Identify which cell holds the provided text, then report its (x, y) central coordinate. 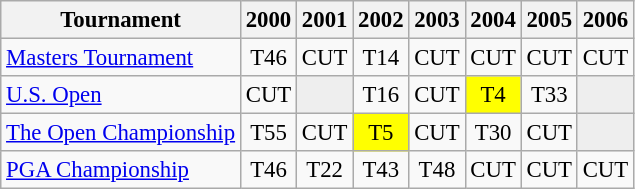
2005 (549, 20)
2000 (268, 20)
T55 (268, 133)
T5 (381, 133)
T33 (549, 95)
The Open Championship (121, 133)
Masters Tournament (121, 58)
2003 (437, 20)
T14 (381, 58)
U.S. Open (121, 95)
T30 (493, 133)
2001 (325, 20)
T22 (325, 170)
PGA Championship (121, 170)
T16 (381, 95)
2004 (493, 20)
T4 (493, 95)
Tournament (121, 20)
2002 (381, 20)
2006 (605, 20)
T48 (437, 170)
T43 (381, 170)
